Search for the cell housing the specified text and yield its [X, Y] center coordinate. 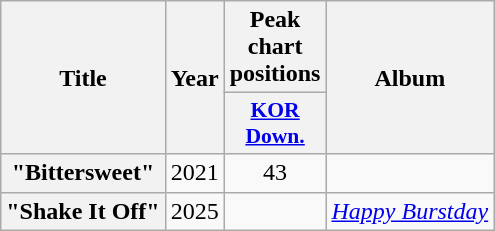
"Shake It Off" [83, 211]
Album [410, 78]
"Bittersweet" [83, 173]
2021 [194, 173]
2025 [194, 211]
43 [275, 173]
Year [194, 78]
Happy Burstday [410, 211]
Peak chart positions [275, 47]
Title [83, 78]
KOR Down. [275, 124]
